Extract the [x, y] coordinate from the center of the cell holding the provided text.  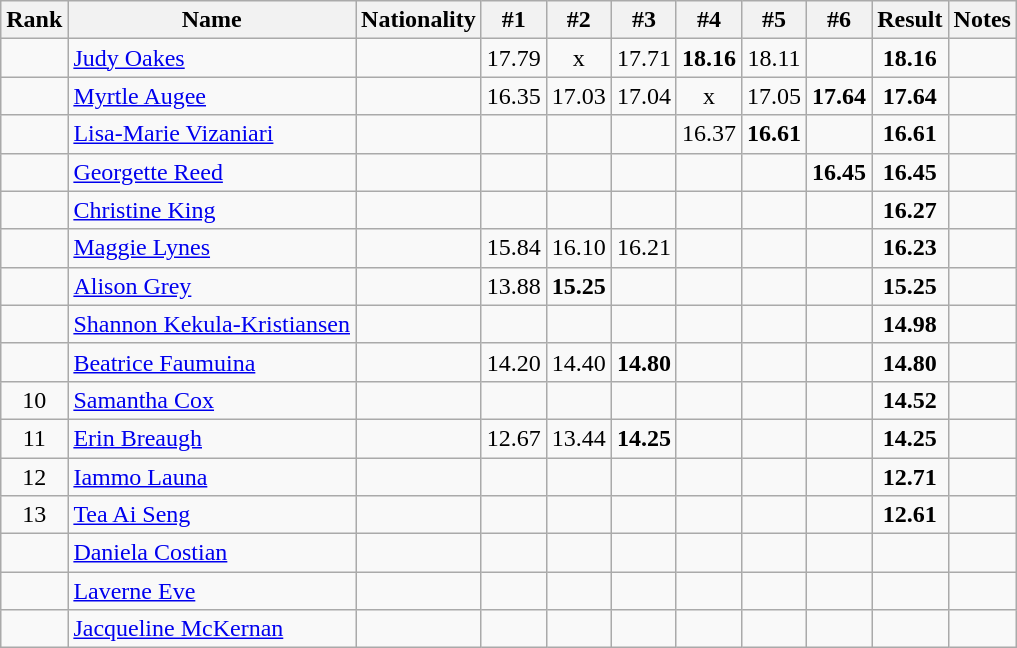
Nationality [419, 20]
12.71 [910, 477]
Tea Ai Seng [212, 515]
16.23 [910, 248]
17.79 [514, 58]
#4 [708, 20]
14.52 [910, 400]
Jacqueline McKernan [212, 629]
14.98 [910, 324]
12.61 [910, 515]
Lisa-Marie Vizaniari [212, 134]
13.88 [514, 286]
13 [34, 515]
Shannon Kekula-Kristiansen [212, 324]
Name [212, 20]
Daniela Costian [212, 553]
12.67 [514, 438]
16.21 [644, 248]
Result [910, 20]
Maggie Lynes [212, 248]
16.37 [708, 134]
Georgette Reed [212, 172]
10 [34, 400]
17.03 [578, 96]
18.11 [774, 58]
Myrtle Augee [212, 96]
Alison Grey [212, 286]
17.05 [774, 96]
15.84 [514, 248]
Iammo Launa [212, 477]
14.20 [514, 362]
12 [34, 477]
13.44 [578, 438]
#6 [840, 20]
17.71 [644, 58]
Rank [34, 20]
Beatrice Faumuina [212, 362]
14.40 [578, 362]
16.10 [578, 248]
17.04 [644, 96]
Samantha Cox [212, 400]
#5 [774, 20]
#2 [578, 20]
#1 [514, 20]
Judy Oakes [212, 58]
Erin Breaugh [212, 438]
Notes [982, 20]
Laverne Eve [212, 591]
16.35 [514, 96]
Christine King [212, 210]
11 [34, 438]
16.27 [910, 210]
#3 [644, 20]
